Capture the cell that displays the provided text and extract its (X, Y) central coordinate. 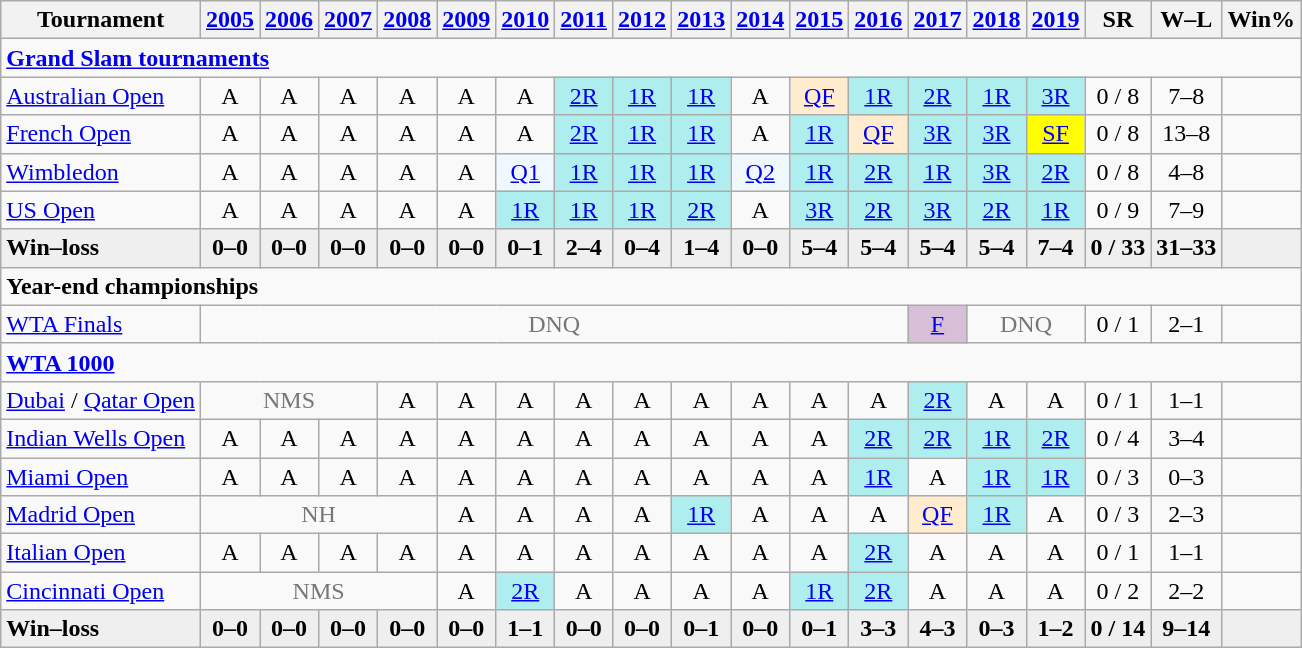
French Open (101, 134)
Italian Open (101, 553)
0 / 4 (1118, 438)
0 / 2 (1118, 591)
9–14 (1186, 629)
SR (1118, 20)
2017 (938, 20)
WTA Finals (101, 324)
2012 (642, 20)
0 / 33 (1118, 248)
2013 (702, 20)
2010 (526, 20)
2–1 (1186, 324)
7–4 (1056, 248)
WTA 1000 (651, 362)
Australian Open (101, 96)
Indian Wells Open (101, 438)
7–8 (1186, 96)
4–8 (1186, 172)
Year-end championships (651, 286)
2–2 (1186, 591)
US Open (101, 210)
3–4 (1186, 438)
Wimbledon (101, 172)
Q2 (760, 172)
Dubai / Qatar Open (101, 400)
2011 (584, 20)
Miami Open (101, 477)
Madrid Open (101, 515)
W–L (1186, 20)
2016 (878, 20)
0–4 (642, 248)
7–9 (1186, 210)
2014 (760, 20)
2018 (996, 20)
Cincinnati Open (101, 591)
NH (318, 515)
2019 (1056, 20)
F (938, 324)
Win% (1262, 20)
3–3 (878, 629)
SF (1056, 134)
2015 (820, 20)
1–4 (702, 248)
2009 (466, 20)
2–4 (584, 248)
2007 (348, 20)
Q1 (526, 172)
31–33 (1186, 248)
2–3 (1186, 515)
0 / 9 (1118, 210)
0 / 14 (1118, 629)
2005 (230, 20)
4–3 (938, 629)
Tournament (101, 20)
13–8 (1186, 134)
2006 (290, 20)
1–2 (1056, 629)
Grand Slam tournaments (651, 58)
2008 (408, 20)
